Identify which cell holds the provided text, then report its [x, y] central coordinate. 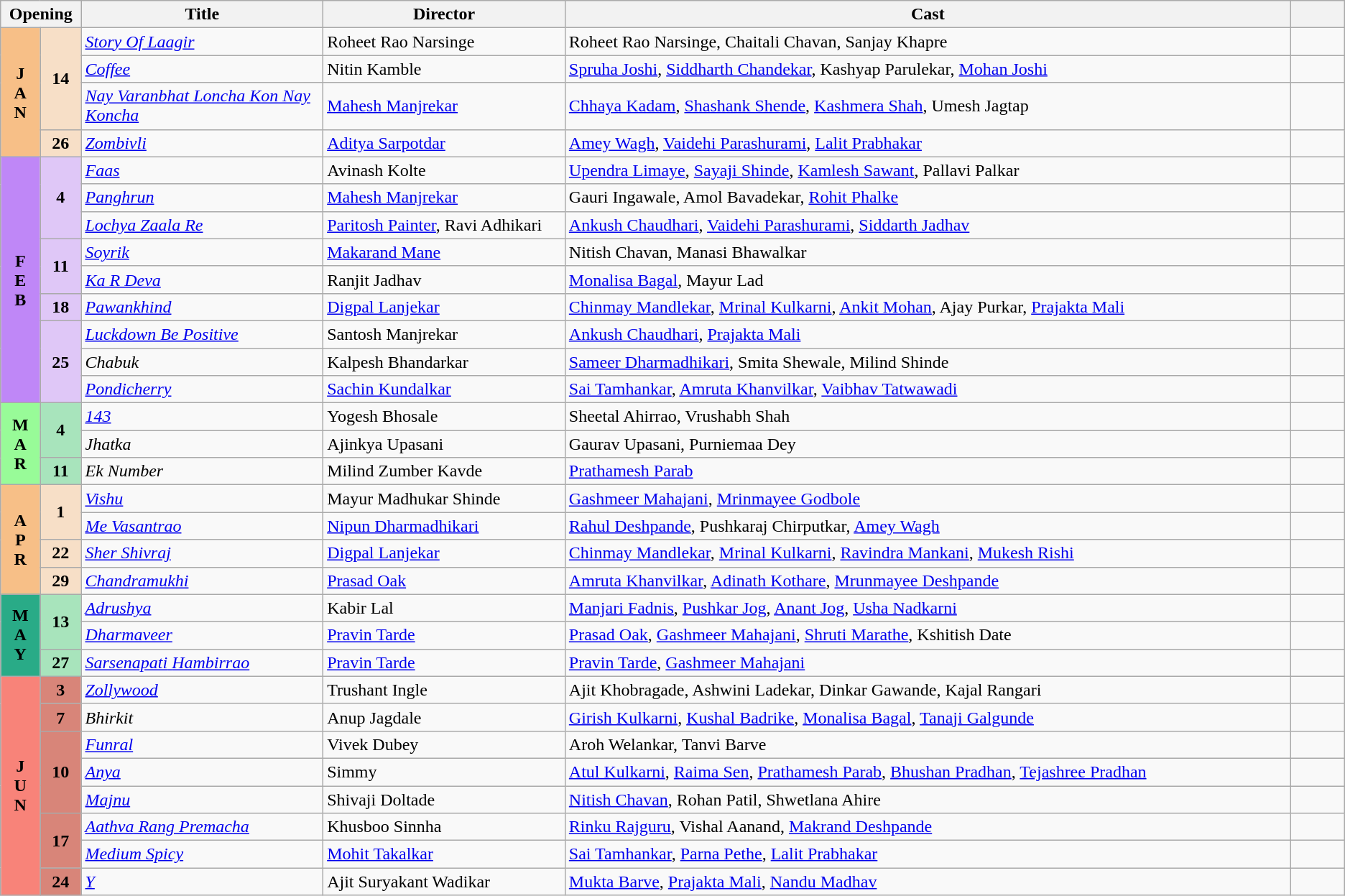
Milind Zumber Kavde [444, 471]
Aathva Rang Premacha [203, 827]
143 [203, 417]
Mohit Takalkar [444, 854]
Cast [928, 14]
Sarsenapati Hambirrao [203, 662]
Anya [203, 772]
Director [444, 14]
Y [203, 882]
Funral [203, 744]
25 [60, 361]
14 [60, 79]
26 [60, 143]
JAN [20, 92]
3 [60, 690]
Chabuk [203, 361]
Avinash Kolte [444, 170]
Khusboo Sinnha [444, 827]
Sai Tamhankar, Parna Pethe, Lalit Prabhakar [928, 854]
13 [60, 622]
Prasad Oak, Gashmeer Mahajani, Shruti Marathe, Kshitish Date [928, 635]
Sheetal Ahirrao, Vrushabh Shah [928, 417]
Luckdown Be Positive [203, 334]
24 [60, 882]
Trushant Ingle [444, 690]
Nay Varanbhat Loncha Kon Nay Koncha [203, 106]
Vishu [203, 499]
Makarand Mane [444, 252]
17 [60, 841]
Amruta Khanvilkar, Adinath Kothare, Mrunmayee Deshpande [928, 581]
Prathamesh Parab [928, 471]
Ranjit Jadhav [444, 280]
Manjari Fadnis, Pushkar Jog, Anant Jog, Usha Nadkarni [928, 608]
Pondicherry [203, 389]
Ajit Suryakant Wadikar [444, 882]
Zollywood [203, 690]
MAY [20, 635]
Me Vasantrao [203, 526]
Monalisa Bagal, Mayur Lad [928, 280]
Nitish Chavan, Manasi Bhawalkar [928, 252]
Chhaya Kadam, Shashank Shende, Kashmera Shah, Umesh Jagtap [928, 106]
Kalpesh Bhandarkar [444, 361]
Upendra Limaye, Sayaji Shinde, Kamlesh Sawant, Pallavi Palkar [928, 170]
10 [60, 772]
Girish Kulkarni, Kushal Badrike, Monalisa Bagal, Tanaji Galgunde [928, 717]
22 [60, 553]
Pravin Tarde, Gashmeer Mahajani [928, 662]
1 [60, 512]
Ka R Deva [203, 280]
Aroh Welankar, Tanvi Barve [928, 744]
Faas [203, 170]
Ek Number [203, 471]
Santosh Manjrekar [444, 334]
Rahul Deshpande, Pushkaraj Chirputkar, Amey Wagh [928, 526]
Nitin Kamble [444, 69]
Ankush Chaudhari, Vaidehi Parashurami, Siddarth Jadhav [928, 225]
JUN [20, 785]
Ajinkya Upasani [444, 444]
Bhirkit [203, 717]
Kabir Lal [444, 608]
Sameer Dharmadhikari, Smita Shewale, Milind Shinde [928, 361]
Mukta Barve, Prajakta Mali, Nandu Madhav [928, 882]
Pawankhind [203, 307]
Yogesh Bhosale [444, 417]
Atul Kulkarni, Raima Sen, Prathamesh Parab, Bhushan Pradhan, Tejashree Pradhan [928, 772]
Sachin Kundalkar [444, 389]
29 [60, 581]
Nipun Dharmadhikari [444, 526]
Adrushya [203, 608]
Anup Jagdale [444, 717]
FEB [20, 280]
APR [20, 540]
Dharmaveer [203, 635]
Spruha Joshi, Siddharth Chandekar, Kashyap Parulekar, Mohan Joshi [928, 69]
Title [203, 14]
Zombivli [203, 143]
Medium Spicy [203, 854]
MAR [20, 444]
Chinmay Mandlekar, Mrinal Kulkarni, Ankit Mohan, Ajay Purkar, Prajakta Mali [928, 307]
Mayur Madhukar Shinde [444, 499]
7 [60, 717]
Chinmay Mandlekar, Mrinal Kulkarni, Ravindra Mankani, Mukesh Rishi [928, 553]
Chandramukhi [203, 581]
Soyrik [203, 252]
Amey Wagh, Vaidehi Parashurami, Lalit Prabhakar [928, 143]
Prasad Oak [444, 581]
27 [60, 662]
Nitish Chavan, Rohan Patil, Shwetlana Ahire [928, 800]
Paritosh Painter, Ravi Adhikari [444, 225]
Gashmeer Mahajani, Mrinmayee Godbole [928, 499]
Ajit Khobragade, Ashwini Ladekar, Dinkar Gawande, Kajal Rangari [928, 690]
Gauri Ingawale, Amol Bavadekar, Rohit Phalke [928, 198]
Lochya Zaala Re [203, 225]
Gaurav Upasani, Purniemaa Dey [928, 444]
Vivek Dubey [444, 744]
18 [60, 307]
Jhatka [203, 444]
Roheet Rao Narsinge [444, 42]
Story Of Laagir [203, 42]
Roheet Rao Narsinge, Chaitali Chavan, Sanjay Khapre [928, 42]
Rinku Rajguru, Vishal Aanand, Makrand Deshpande [928, 827]
Majnu [203, 800]
Simmy [444, 772]
Aditya Sarpotdar [444, 143]
Sher Shivraj [203, 553]
Panghrun [203, 198]
Ankush Chaudhari, Prajakta Mali [928, 334]
Shivaji Doltade [444, 800]
Coffee [203, 69]
Sai Tamhankar, Amruta Khanvilkar, Vaibhav Tatwawadi [928, 389]
Opening [41, 14]
